Provide the [X, Y] coordinate of the cell's center where the given text is located.  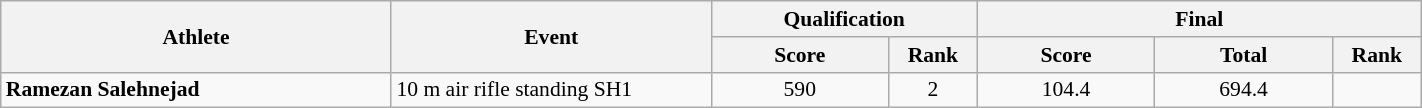
Athlete [196, 36]
590 [800, 90]
Qualification [844, 19]
2 [934, 90]
Total [1244, 55]
10 m air rifle standing SH1 [551, 90]
104.4 [1066, 90]
Ramezan Salehnejad [196, 90]
Final [1199, 19]
694.4 [1244, 90]
Event [551, 36]
